Provide the (X, Y) coordinate of the cell's center where the given text is located.  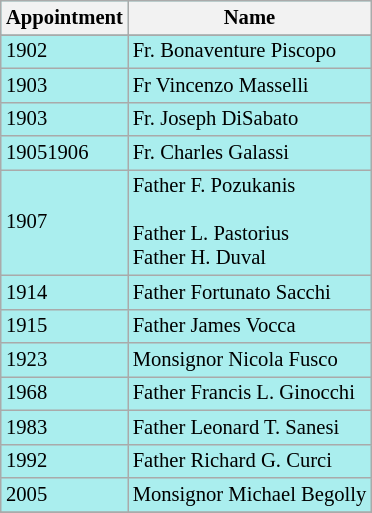
Appointment (64, 18)
Father James Vocca (250, 326)
Fr. Bonaventure Piscopo (250, 52)
1915 (64, 326)
Fr. Charles Galassi (250, 153)
Father Leonard T. Sanesi (250, 427)
Father F. PozukanisFather L. Pastorius Father H. Duval (250, 223)
19051906 (64, 153)
1902 (64, 52)
Monsignor Michael Begolly (250, 495)
Fr. Joseph DiSabato (250, 119)
Father Fortunato Sacchi (250, 292)
Father Richard G. Curci (250, 461)
1923 (64, 360)
Name (250, 18)
1983 (64, 427)
1907 (64, 223)
2005 (64, 495)
1992 (64, 461)
Monsignor Nicola Fusco (250, 360)
Fr Vincenzo Masselli (250, 85)
1968 (64, 394)
1914 (64, 292)
Father Francis L. Ginocchi (250, 394)
